Capture the cell that displays the provided text and extract its (x, y) central coordinate. 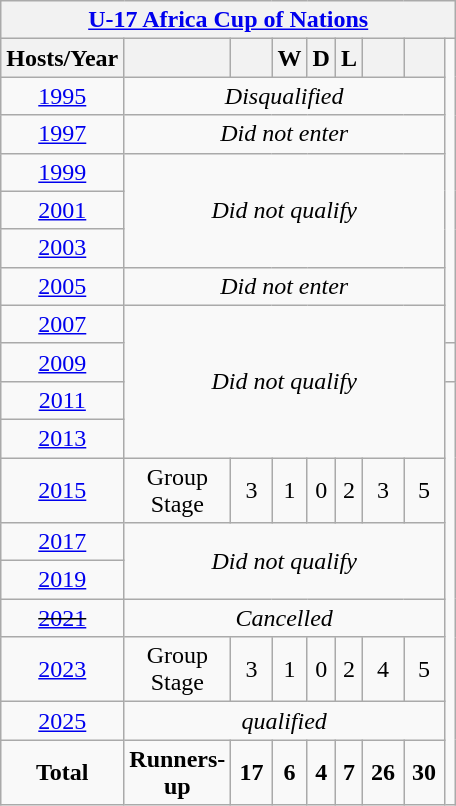
2005 (62, 286)
30 (424, 772)
2021 (62, 618)
2009 (62, 362)
2001 (62, 210)
1999 (62, 172)
Hosts/Year (62, 58)
7 (348, 772)
2015 (62, 490)
2023 (62, 670)
1997 (62, 134)
17 (252, 772)
W (290, 58)
2003 (62, 248)
2025 (62, 721)
Total (62, 772)
1995 (62, 96)
Cancelled (284, 618)
Disqualified (284, 96)
U-17 Africa Cup of Nations (228, 20)
D (321, 58)
qualified (284, 721)
2017 (62, 542)
2011 (62, 400)
Runners-up (178, 772)
L (348, 58)
6 (290, 772)
2007 (62, 324)
2019 (62, 580)
2013 (62, 438)
26 (382, 772)
